For the text-containing cell, return its midpoint in (x, y) coordinate format. 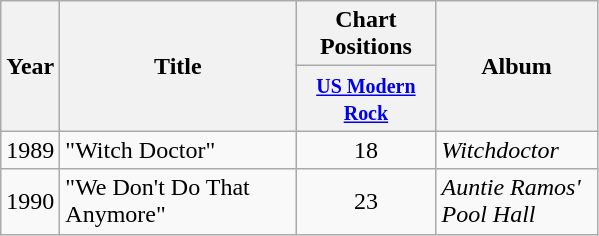
Title (178, 66)
Witchdoctor (516, 150)
Chart Positions (366, 34)
1990 (30, 202)
Year (30, 66)
18 (366, 150)
Auntie Ramos' Pool Hall (516, 202)
US Modern Rock (366, 98)
"We Don't Do That Anymore" (178, 202)
Album (516, 66)
1989 (30, 150)
23 (366, 202)
"Witch Doctor" (178, 150)
